Search for the cell housing the specified text and yield its [x, y] center coordinate. 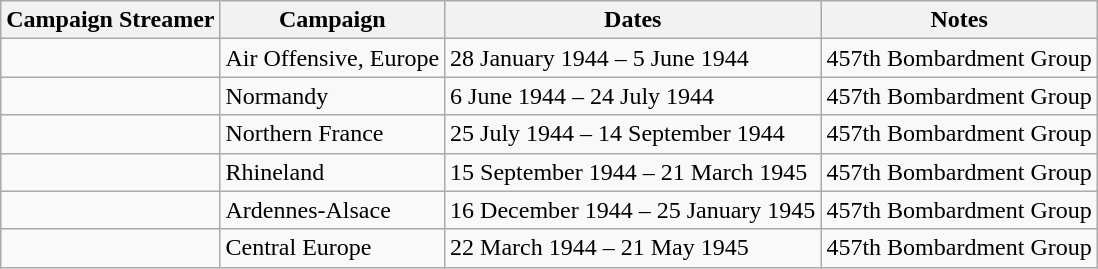
Central Europe [332, 248]
22 March 1944 – 21 May 1945 [633, 248]
Northern France [332, 134]
Campaign [332, 20]
16 December 1944 – 25 January 1945 [633, 210]
Dates [633, 20]
25 July 1944 – 14 September 1944 [633, 134]
Campaign Streamer [110, 20]
28 January 1944 – 5 June 1944 [633, 58]
15 September 1944 – 21 March 1945 [633, 172]
Rhineland [332, 172]
6 June 1944 – 24 July 1944 [633, 96]
Air Offensive, Europe [332, 58]
Normandy [332, 96]
Notes [959, 20]
Ardennes-Alsace [332, 210]
